Determine the (x, y) coordinate at the center of the cell enclosing the given text.  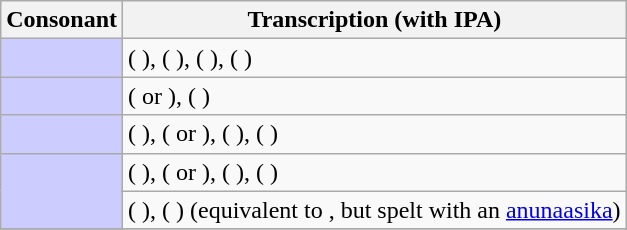
(‌ ), ( or ), ( ), ( ) (375, 172)
Transcription (with IPA) (375, 20)
( ), ( ‌), ( ), ( ) (375, 58)
( ), (‌ or ), ( ), ( ) (375, 134)
( or ), ( ) (375, 96)
Consonant (62, 20)
( ), ( ) (equivalent to , but spelt with an anunaasika) (375, 210)
